For the text-containing cell, return its midpoint in [X, Y] coordinate format. 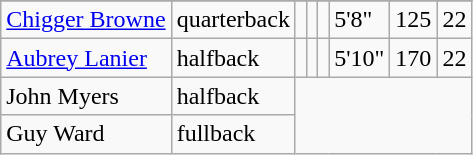
170 [414, 58]
Aubrey Lanier [86, 58]
fullback [233, 134]
5'8" [360, 20]
quarterback [233, 20]
John Myers [86, 96]
Guy Ward [86, 134]
5'10" [360, 58]
125 [414, 20]
Chigger Browne [86, 20]
